Locate the cell with the specified text and output its (x, y) center coordinate. 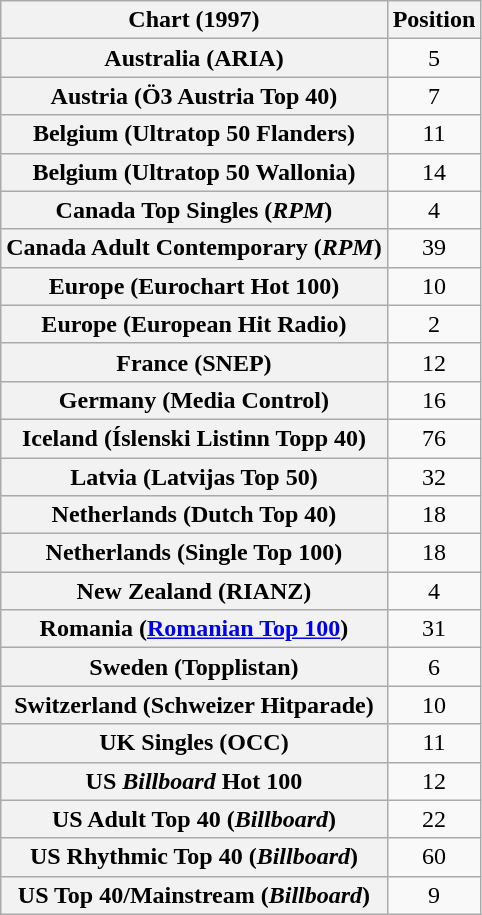
Sweden (Topplistan) (194, 667)
Australia (ARIA) (194, 58)
Belgium (Ultratop 50 Flanders) (194, 134)
Netherlands (Dutch Top 40) (194, 515)
6 (434, 667)
Romania (Romanian Top 100) (194, 629)
Austria (Ö3 Austria Top 40) (194, 96)
16 (434, 400)
Iceland (Íslenski Listinn Topp 40) (194, 438)
Canada Top Singles (RPM) (194, 210)
US Rhythmic Top 40 (Billboard) (194, 857)
7 (434, 96)
Belgium (Ultratop 50 Wallonia) (194, 172)
9 (434, 895)
New Zealand (RIANZ) (194, 591)
US Billboard Hot 100 (194, 781)
32 (434, 477)
US Adult Top 40 (Billboard) (194, 819)
Canada Adult Contemporary (RPM) (194, 248)
22 (434, 819)
US Top 40/Mainstream (Billboard) (194, 895)
Latvia (Latvijas Top 50) (194, 477)
31 (434, 629)
Chart (1997) (194, 20)
Netherlands (Single Top 100) (194, 553)
France (SNEP) (194, 362)
60 (434, 857)
Position (434, 20)
2 (434, 324)
39 (434, 248)
5 (434, 58)
UK Singles (OCC) (194, 743)
14 (434, 172)
Europe (Eurochart Hot 100) (194, 286)
Europe (European Hit Radio) (194, 324)
Germany (Media Control) (194, 400)
Switzerland (Schweizer Hitparade) (194, 705)
76 (434, 438)
